Output the [X, Y] coordinate of the center of the cell containing the given text.  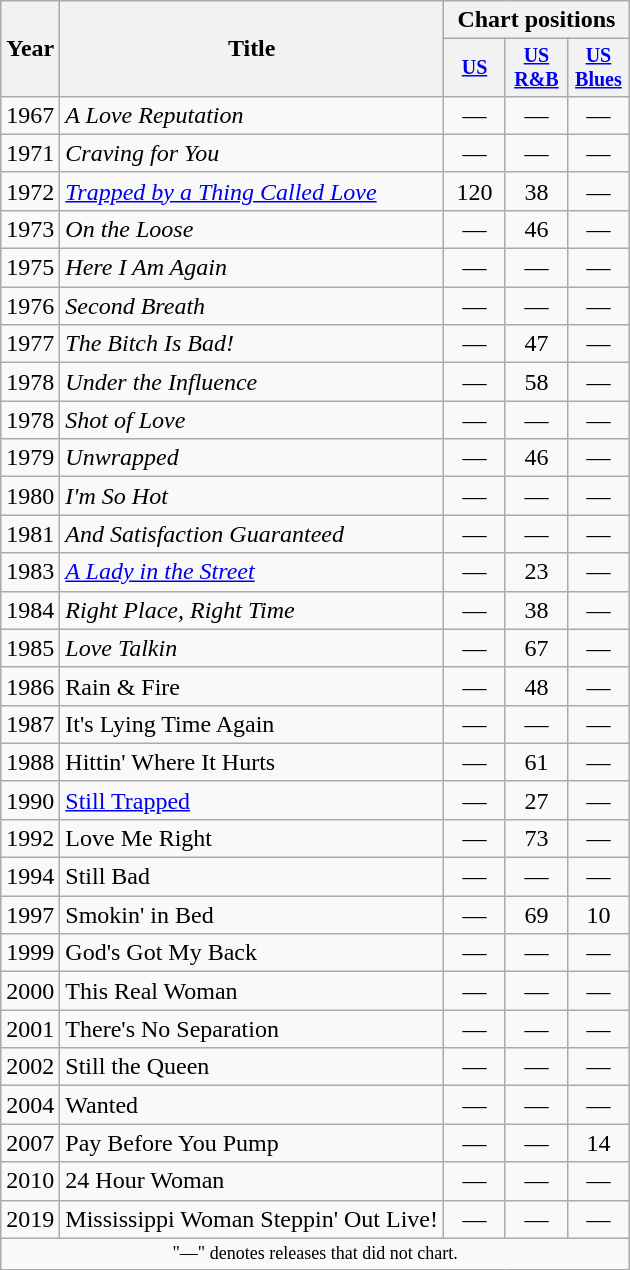
Still the Queen [252, 1067]
2000 [30, 991]
1997 [30, 915]
"—" denotes releases that did not chart. [316, 1254]
2001 [30, 1029]
1973 [30, 229]
US [475, 68]
On the Loose [252, 229]
1979 [30, 458]
1972 [30, 191]
120 [475, 191]
24 Hour Woman [252, 1181]
1983 [30, 572]
It's Lying Time Again [252, 724]
Second Breath [252, 306]
1999 [30, 953]
1980 [30, 496]
And Satisfaction Guaranteed [252, 534]
A Lady in the Street [252, 572]
23 [536, 572]
Year [30, 49]
Under the Influence [252, 382]
2002 [30, 1067]
2007 [30, 1143]
A Love Reputation [252, 115]
1987 [30, 724]
I'm So Hot [252, 496]
1984 [30, 610]
1992 [30, 838]
1990 [30, 800]
47 [536, 344]
USR&B [536, 68]
73 [536, 838]
67 [536, 648]
USBlues [598, 68]
1988 [30, 762]
Right Place, Right Time [252, 610]
Pay Before You Pump [252, 1143]
2010 [30, 1181]
2004 [30, 1105]
Still Trapped [252, 800]
48 [536, 686]
Wanted [252, 1105]
58 [536, 382]
This Real Woman [252, 991]
10 [598, 915]
God's Got My Back [252, 953]
1994 [30, 877]
1975 [30, 268]
Still Bad [252, 877]
1981 [30, 534]
1986 [30, 686]
1971 [30, 153]
Love Me Right [252, 838]
Unwrapped [252, 458]
69 [536, 915]
1967 [30, 115]
14 [598, 1143]
1977 [30, 344]
2019 [30, 1219]
Love Talkin [252, 648]
Here I Am Again [252, 268]
1976 [30, 306]
Mississippi Woman Steppin' Out Live! [252, 1219]
Title [252, 49]
Chart positions [537, 20]
61 [536, 762]
Rain & Fire [252, 686]
There's No Separation [252, 1029]
Smokin' in Bed [252, 915]
1985 [30, 648]
The Bitch Is Bad! [252, 344]
27 [536, 800]
Hittin' Where It Hurts [252, 762]
Shot of Love [252, 420]
Trapped by a Thing Called Love [252, 191]
Craving for You [252, 153]
